Scan for the cell matching the given text and deliver its [X, Y] coordinate at center. 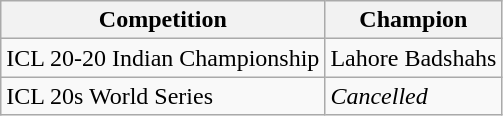
ICL 20-20 Indian Championship [163, 58]
Cancelled [414, 96]
Champion [414, 20]
Lahore Badshahs [414, 58]
Competition [163, 20]
ICL 20s World Series [163, 96]
